Extract the (X, Y) coordinate from the center of the cell holding the provided text.  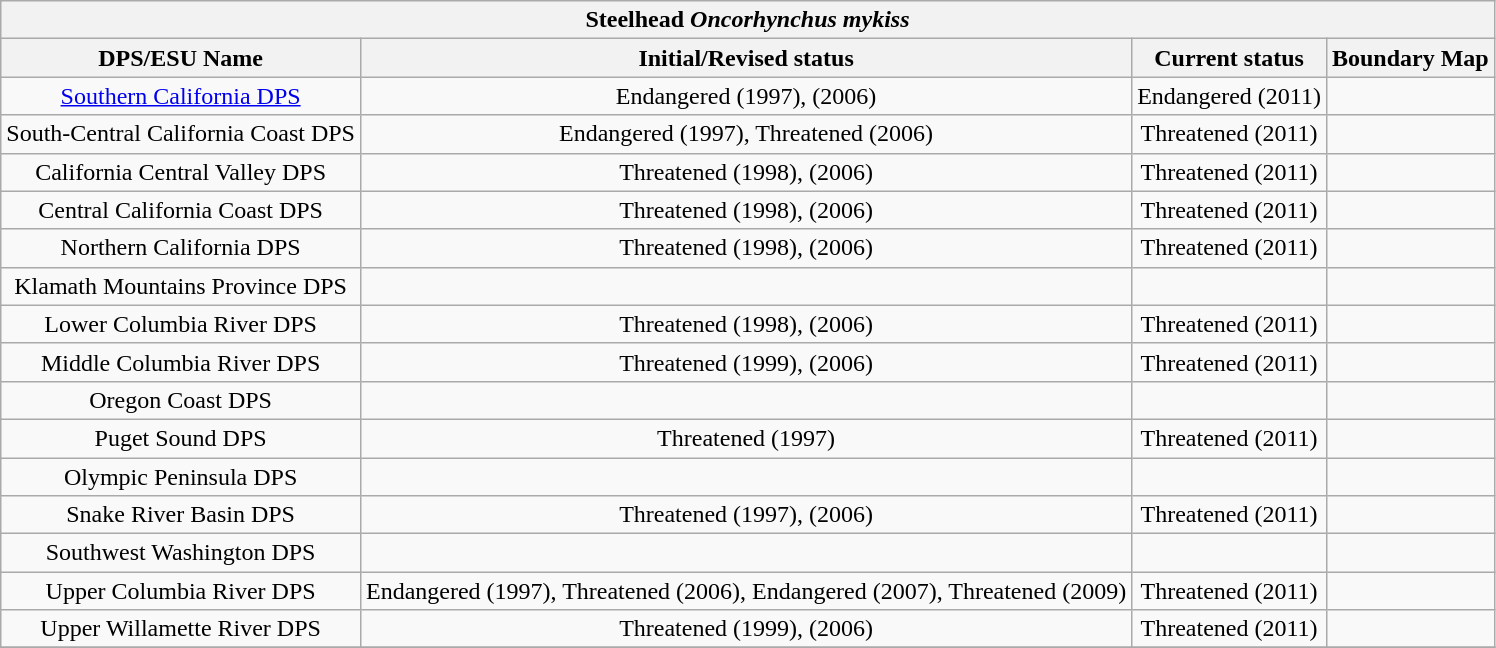
Northern California DPS (181, 248)
Puget Sound DPS (181, 438)
Oregon Coast DPS (181, 400)
Southern California DPS (181, 96)
Central California Coast DPS (181, 210)
Snake River Basin DPS (181, 515)
Current status (1230, 58)
Upper Willamette River DPS (181, 629)
Boundary Map (1410, 58)
Initial/Revised status (746, 58)
Endangered (1997), Threatened (2006) (746, 134)
DPS/ESU Name (181, 58)
Threatened (1997) (746, 438)
Klamath Mountains Province DPS (181, 286)
Endangered (1997), (2006) (746, 96)
Upper Columbia River DPS (181, 591)
Olympic Peninsula DPS (181, 477)
California Central Valley DPS (181, 172)
Southwest Washington DPS (181, 553)
South-Central California Coast DPS (181, 134)
Threatened (1997), (2006) (746, 515)
Lower Columbia River DPS (181, 324)
Steelhead Oncorhynchus mykiss (748, 20)
Middle Columbia River DPS (181, 362)
Endangered (2011) (1230, 96)
Endangered (1997), Threatened (2006), Endangered (2007), Threatened (2009) (746, 591)
